Find where the given text appears and provide that cell's center as (x, y) coordinate. 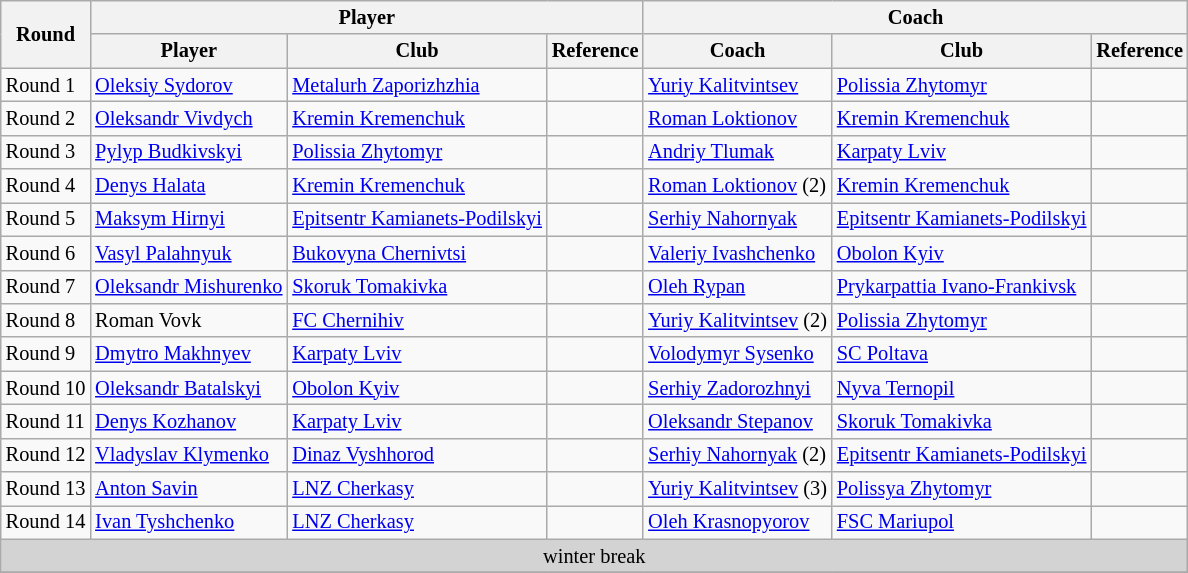
Oleksiy Sydorov (188, 85)
Oleksandr Stepanov (738, 421)
Round 9 (46, 354)
Vladyslav Klymenko (188, 455)
Roman Loktionov (738, 118)
Serhiy Nahornyak (738, 219)
FSC Mariupol (962, 522)
Round 7 (46, 287)
Denys Kozhanov (188, 421)
Andriy Tlumak (738, 152)
Prykarpattia Ivano-Frankivsk (962, 287)
Round 11 (46, 421)
FC Chernihiv (416, 320)
Denys Halata (188, 186)
Serhiy Nahornyak (2) (738, 455)
Bukovyna Chernivtsi (416, 253)
Yuriy Kalitvintsev (738, 85)
Round 2 (46, 118)
Yuriy Kalitvintsev (3) (738, 489)
Metalurh Zaporizhzhia (416, 85)
Round 13 (46, 489)
Round 1 (46, 85)
Oleksandr Batalskyi (188, 388)
Round 5 (46, 219)
Roman Vovk (188, 320)
Round 4 (46, 186)
Yuriy Kalitvintsev (2) (738, 320)
Oleksandr Vivdych (188, 118)
Valeriy Ivashchenko (738, 253)
Anton Savin (188, 489)
Round 12 (46, 455)
Round 3 (46, 152)
Round (46, 34)
Volodymyr Sysenko (738, 354)
SC Poltava (962, 354)
Oleh Krasnopyorov (738, 522)
Dinaz Vyshhorod (416, 455)
Ivan Tyshchenko (188, 522)
Roman Loktionov (2) (738, 186)
Pylyp Budkivskyi (188, 152)
winter break (594, 556)
Serhiy Zadorozhnyi (738, 388)
Oleh Rypan (738, 287)
Oleksandr Mishurenko (188, 287)
Vasyl Palahnyuk (188, 253)
Maksym Hirnyi (188, 219)
Round 14 (46, 522)
Nyva Ternopil (962, 388)
Dmytro Makhnyev (188, 354)
Round 6 (46, 253)
Round 10 (46, 388)
Polissya Zhytomyr (962, 489)
Round 8 (46, 320)
